Detect which cell encompasses the target text, then output its (X, Y) center coordinate. 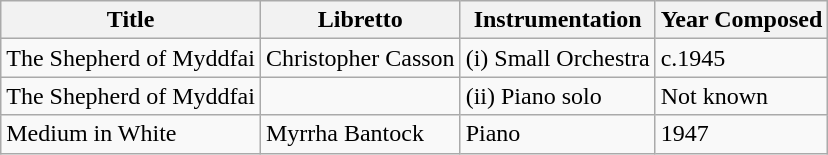
(i) Small Orchestra (558, 58)
Christopher Casson (360, 58)
Instrumentation (558, 20)
Not known (742, 96)
c.1945 (742, 58)
Myrrha Bantock (360, 134)
Year Composed (742, 20)
Medium in White (131, 134)
1947 (742, 134)
Title (131, 20)
Libretto (360, 20)
Piano (558, 134)
(ii) Piano solo (558, 96)
